For the text-containing cell, return its midpoint in [X, Y] coordinate format. 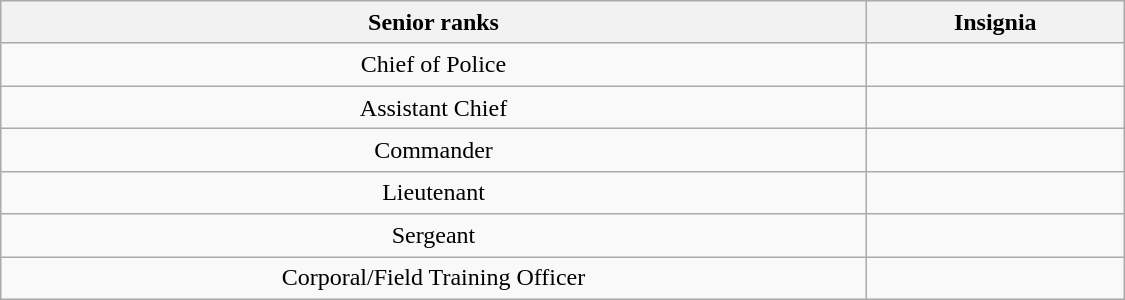
Senior ranks [434, 22]
Commander [434, 150]
Sergeant [434, 236]
Insignia [995, 22]
Chief of Police [434, 64]
Corporal/Field Training Officer [434, 278]
Lieutenant [434, 192]
Assistant Chief [434, 108]
